Search for the cell housing the specified text and yield its [x, y] center coordinate. 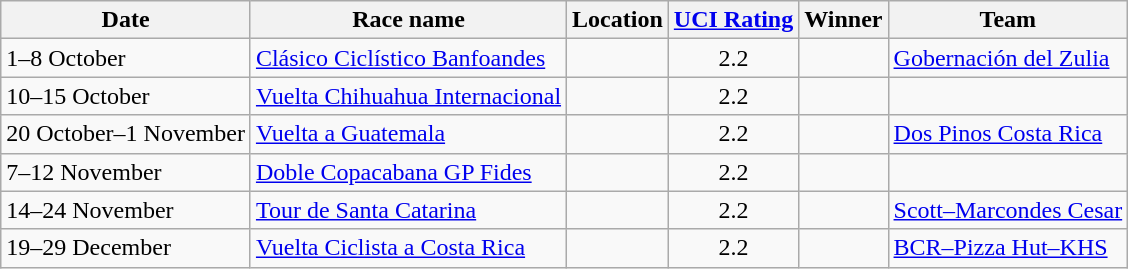
Doble Copacabana GP Fides [408, 172]
BCR–Pizza Hut–KHS [1008, 248]
Date [126, 20]
Scott–Marcondes Cesar [1008, 210]
Race name [408, 20]
19–29 December [126, 248]
Vuelta a Guatemala [408, 134]
Winner [844, 20]
Vuelta Chihuahua Internacional [408, 96]
20 October–1 November [126, 134]
Vuelta Ciclista a Costa Rica [408, 248]
14–24 November [126, 210]
Dos Pinos Costa Rica [1008, 134]
Clásico Ciclístico Banfoandes [408, 58]
7–12 November [126, 172]
UCI Rating [733, 20]
Location [618, 20]
Team [1008, 20]
Gobernación del Zulia [1008, 58]
1–8 October [126, 58]
10–15 October [126, 96]
Tour de Santa Catarina [408, 210]
